Provide the (X, Y) coordinate of the cell's center where the given text is located.  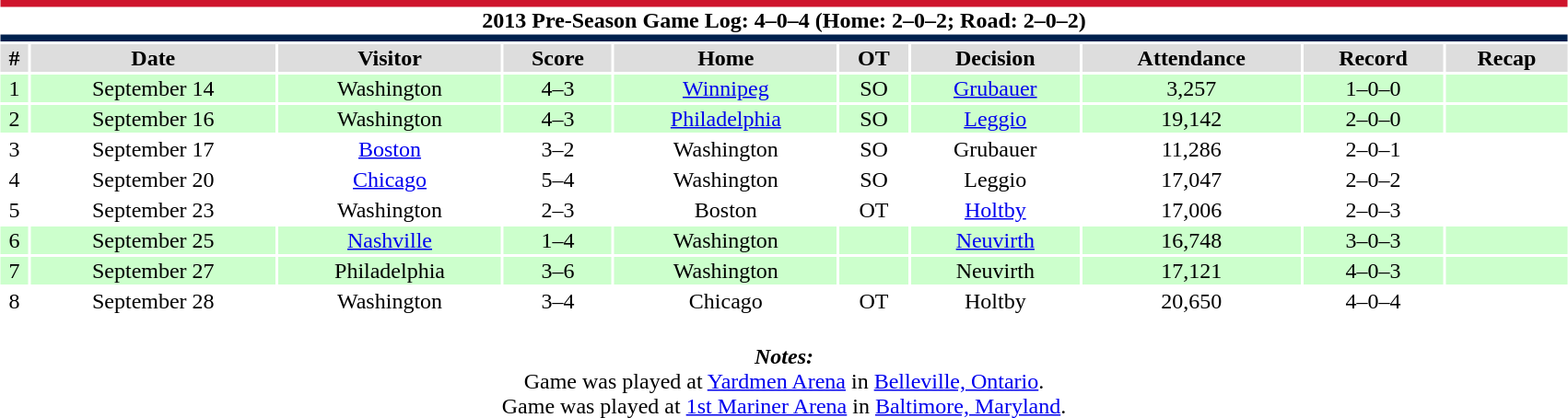
Nashville (389, 240)
September 16 (153, 119)
4–0–3 (1373, 271)
2013 Pre-Season Game Log: 4–0–4 (Home: 2–0–2; Road: 2–0–2) (784, 20)
Recap (1507, 58)
19,142 (1191, 119)
2–0–2 (1373, 180)
Record (1373, 58)
Date (153, 58)
5–4 (558, 180)
4–0–4 (1373, 301)
3–6 (558, 271)
2–0–1 (1373, 149)
3–0–3 (1373, 240)
6 (15, 240)
1–0–0 (1373, 88)
Score (558, 58)
1 (15, 88)
2–0–3 (1373, 210)
2–0–0 (1373, 119)
3–2 (558, 149)
3,257 (1191, 88)
7 (15, 271)
2 (15, 119)
Winnipeg (726, 88)
Visitor (389, 58)
4 (15, 180)
Home (726, 58)
September 17 (153, 149)
17,121 (1191, 271)
September 28 (153, 301)
September 20 (153, 180)
5 (15, 210)
3–4 (558, 301)
3 (15, 149)
September 23 (153, 210)
8 (15, 301)
September 27 (153, 271)
17,006 (1191, 210)
1–4 (558, 240)
17,047 (1191, 180)
# (15, 58)
11,286 (1191, 149)
16,748 (1191, 240)
Decision (995, 58)
September 14 (153, 88)
September 25 (153, 240)
Attendance (1191, 58)
2–3 (558, 210)
20,650 (1191, 301)
